Return [X, Y] of the center of cell containing provided text 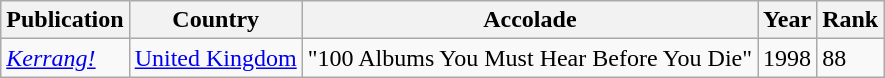
88 [850, 58]
Rank [850, 20]
"100 Albums You Must Hear Before You Die" [530, 58]
1998 [788, 58]
United Kingdom [216, 58]
Publication [65, 20]
Year [788, 20]
Kerrang! [65, 58]
Country [216, 20]
Accolade [530, 20]
